For the text-containing cell, return its midpoint in [x, y] coordinate format. 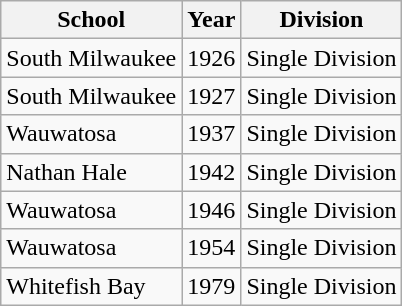
Nathan Hale [92, 172]
Whitefish Bay [92, 286]
Year [212, 20]
1946 [212, 210]
1954 [212, 248]
1927 [212, 96]
1926 [212, 58]
1937 [212, 134]
Division [322, 20]
1942 [212, 172]
1979 [212, 286]
School [92, 20]
